Determine the (x, y) coordinate at the center of the cell enclosing the given text.  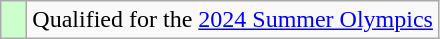
Qualified for the 2024 Summer Olympics (233, 20)
